Detect which cell encompasses the target text, then output its (x, y) center coordinate. 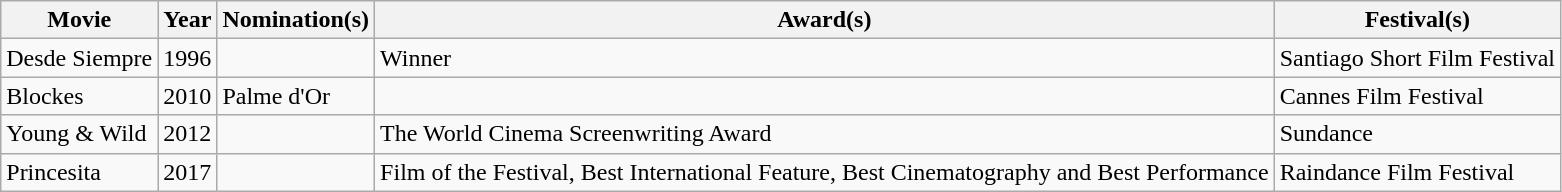
Raindance Film Festival (1417, 172)
Year (188, 20)
Award(s) (825, 20)
Blockes (80, 96)
Desde Siempre (80, 58)
Movie (80, 20)
Nomination(s) (296, 20)
Santiago Short Film Festival (1417, 58)
Palme d'Or (296, 96)
Winner (825, 58)
Young & Wild (80, 134)
Cannes Film Festival (1417, 96)
Sundance (1417, 134)
The World Cinema Screenwriting Award (825, 134)
2012 (188, 134)
Film of the Festival, Best International Feature, Best Cinematography and Best Performance (825, 172)
Festival(s) (1417, 20)
1996 (188, 58)
2010 (188, 96)
2017 (188, 172)
Princesita (80, 172)
